Find where the given text appears and provide that cell's center as [x, y] coordinate. 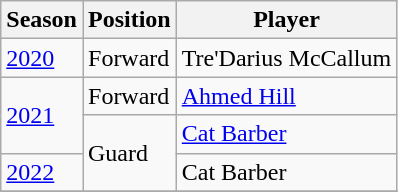
2020 [42, 58]
Tre'Darius McCallum [286, 58]
2021 [42, 115]
Position [129, 20]
Ahmed Hill [286, 96]
Season [42, 20]
2022 [42, 172]
Player [286, 20]
Guard [129, 153]
